Scan for the cell matching the given text and deliver its (x, y) coordinate at center. 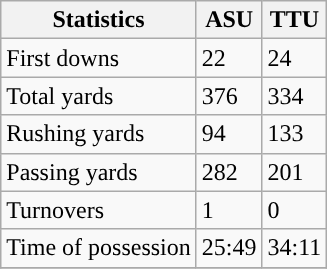
376 (229, 96)
ASU (229, 20)
24 (294, 58)
Rushing yards (99, 134)
1 (229, 210)
Total yards (99, 96)
Turnovers (99, 210)
282 (229, 172)
94 (229, 134)
25:49 (229, 248)
Passing yards (99, 172)
201 (294, 172)
First downs (99, 58)
34:11 (294, 248)
334 (294, 96)
133 (294, 134)
Time of possession (99, 248)
0 (294, 210)
Statistics (99, 20)
TTU (294, 20)
22 (229, 58)
